Output the (x, y) coordinate of the center of the cell containing the given text.  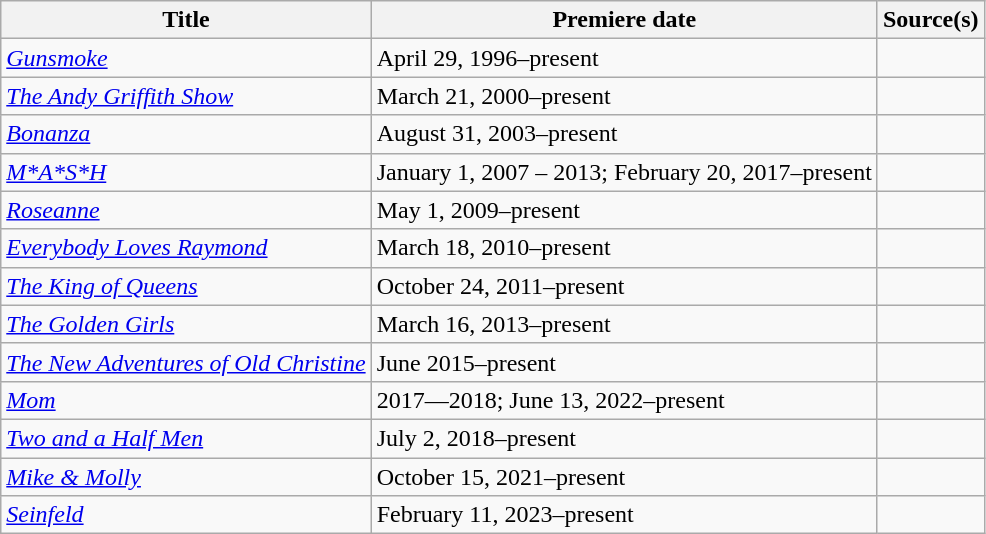
February 11, 2023–present (624, 515)
The King of Queens (186, 286)
Gunsmoke (186, 58)
August 31, 2003–present (624, 134)
Mom (186, 400)
Two and a Half Men (186, 438)
Premiere date (624, 20)
The Golden Girls (186, 324)
March 21, 2000–present (624, 96)
Roseanne (186, 210)
The New Adventures of Old Christine (186, 362)
July 2, 2018–present (624, 438)
2017—2018; June 13, 2022–present (624, 400)
May 1, 2009–present (624, 210)
March 16, 2013–present (624, 324)
June 2015–present (624, 362)
April 29, 1996–present (624, 58)
Source(s) (930, 20)
March 18, 2010–present (624, 248)
Mike & Molly (186, 477)
January 1, 2007 – 2013; February 20, 2017–present (624, 172)
October 15, 2021–present (624, 477)
Seinfeld (186, 515)
Title (186, 20)
October 24, 2011–present (624, 286)
M*A*S*H (186, 172)
Bonanza (186, 134)
The Andy Griffith Show (186, 96)
Everybody Loves Raymond (186, 248)
